Output the [x, y] coordinate of the center of the cell containing the given text.  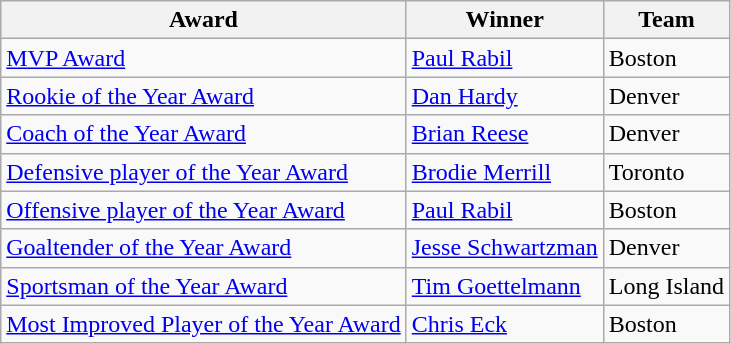
Long Island [666, 286]
Rookie of the Year Award [204, 96]
MVP Award [204, 58]
Brodie Merrill [504, 172]
Chris Eck [504, 324]
Goaltender of the Year Award [204, 248]
Brian Reese [504, 134]
Team [666, 20]
Tim Goettelmann [504, 286]
Defensive player of the Year Award [204, 172]
Jesse Schwartzman [504, 248]
Award [204, 20]
Sportsman of the Year Award [204, 286]
Coach of the Year Award [204, 134]
Winner [504, 20]
Toronto [666, 172]
Dan Hardy [504, 96]
Offensive player of the Year Award [204, 210]
Most Improved Player of the Year Award [204, 324]
